From the cell containing the given text, extract its center point as (x, y) coordinate. 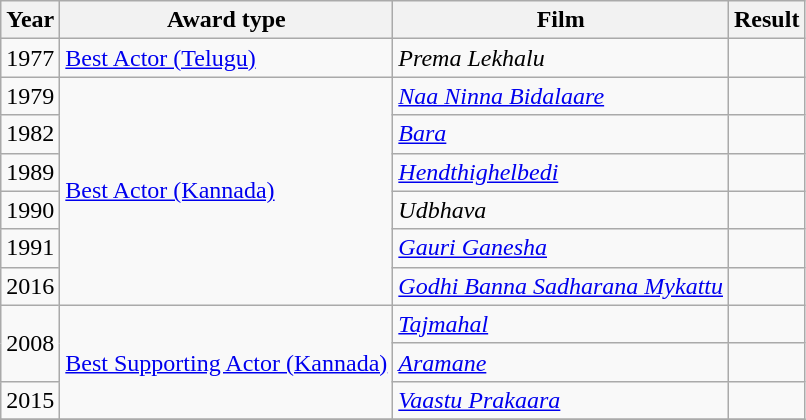
Aramane (561, 362)
Result (767, 20)
Best Actor (Kannada) (226, 191)
1989 (30, 172)
2008 (30, 343)
Best Supporting Actor (Kannada) (226, 362)
1977 (30, 58)
Bara (561, 134)
Award type (226, 20)
2015 (30, 400)
Film (561, 20)
Udbhava (561, 210)
1990 (30, 210)
Best Actor (Telugu) (226, 58)
Gauri Ganesha (561, 248)
Hendthighelbedi (561, 172)
1991 (30, 248)
Prema Lekhalu (561, 58)
Year (30, 20)
Tajmahal (561, 324)
Godhi Banna Sadharana Mykattu (561, 286)
1979 (30, 96)
Naa Ninna Bidalaare (561, 96)
2016 (30, 286)
1982 (30, 134)
Vaastu Prakaara (561, 400)
